Scan for the cell matching the given text and deliver its (X, Y) coordinate at center. 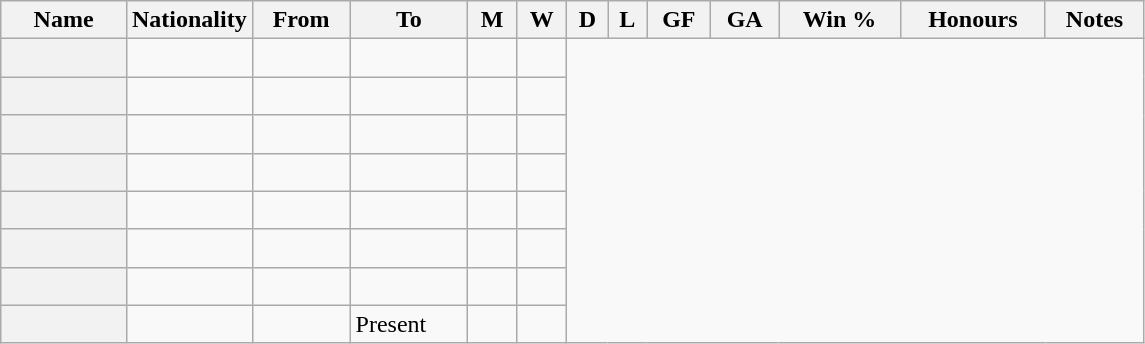
Name (64, 20)
Win % (840, 20)
To (409, 20)
From (301, 20)
Present (409, 324)
Nationality (189, 20)
D (588, 20)
GA (745, 20)
M (492, 20)
L (628, 20)
Honours (974, 20)
GF (679, 20)
W (542, 20)
Notes (1094, 20)
